For the text-containing cell, return its midpoint in (X, Y) coordinate format. 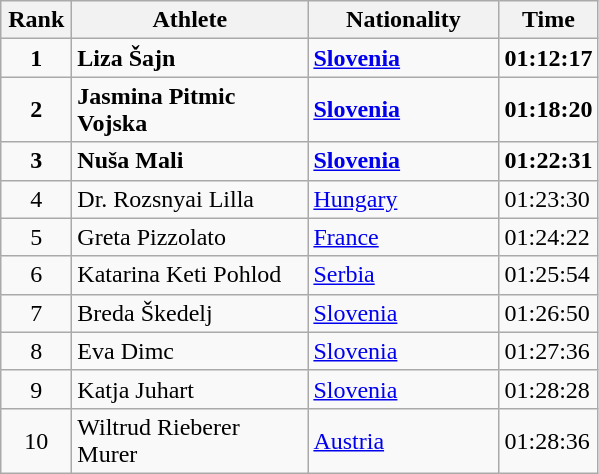
9 (36, 389)
Time (548, 20)
1 (36, 58)
7 (36, 313)
6 (36, 275)
Serbia (404, 275)
Katja Juhart (190, 389)
Greta Pizzolato (190, 237)
3 (36, 161)
01:28:36 (548, 440)
Liza Šajn (190, 58)
2 (36, 110)
01:25:54 (548, 275)
Athlete (190, 20)
01:27:36 (548, 351)
Jasmina Pitmic Vojska (190, 110)
Rank (36, 20)
5 (36, 237)
Eva Dimc (190, 351)
10 (36, 440)
8 (36, 351)
Breda Škedelj (190, 313)
France (404, 237)
Austria (404, 440)
01:22:31 (548, 161)
01:28:28 (548, 389)
Katarina Keti Pohlod (190, 275)
4 (36, 199)
01:18:20 (548, 110)
Wiltrud Rieberer Murer (190, 440)
01:24:22 (548, 237)
01:23:30 (548, 199)
Nuša Mali (190, 161)
Dr. Rozsnyai Lilla (190, 199)
01:12:17 (548, 58)
Nationality (404, 20)
01:26:50 (548, 313)
Hungary (404, 199)
